Find where the given text appears and provide that cell's center as [x, y] coordinate. 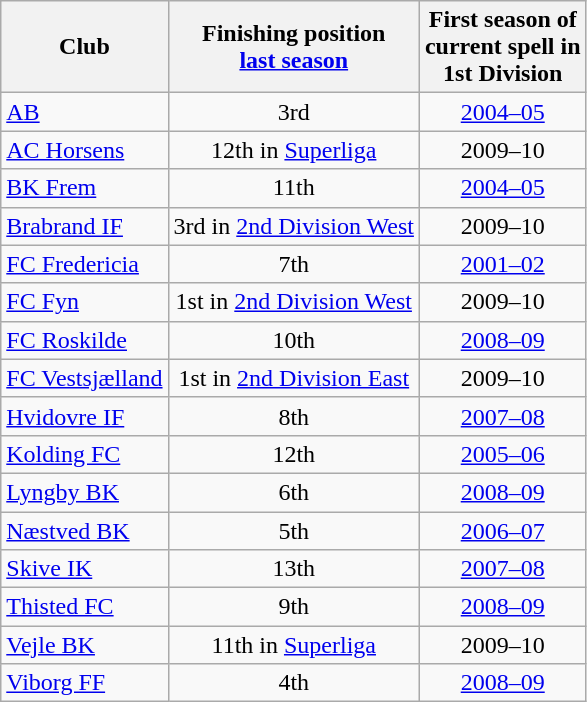
FC Fredericia [84, 264]
1st in 2nd Division East [294, 378]
FC Vestsjælland [84, 378]
AC Horsens [84, 150]
FC Fyn [84, 302]
First season ofcurrent spell in1st Division [502, 47]
2005–06 [502, 454]
AB [84, 112]
Skive IK [84, 569]
12th [294, 454]
4th [294, 683]
FC Roskilde [84, 340]
11th in Superliga [294, 645]
8th [294, 416]
11th [294, 188]
Kolding FC [84, 454]
2006–07 [502, 531]
12th in Superliga [294, 150]
Hvidovre IF [84, 416]
Næstved BK [84, 531]
3rd [294, 112]
2001–02 [502, 264]
Viborg FF [84, 683]
Brabrand IF [84, 226]
Vejle BK [84, 645]
6th [294, 492]
5th [294, 531]
7th [294, 264]
Thisted FC [84, 607]
BK Frem [84, 188]
Club [84, 47]
1st in 2nd Division West [294, 302]
Finishing positionlast season [294, 47]
Lyngby BK [84, 492]
3rd in 2nd Division West [294, 226]
10th [294, 340]
13th [294, 569]
9th [294, 607]
